Search for the cell housing the specified text and yield its [X, Y] center coordinate. 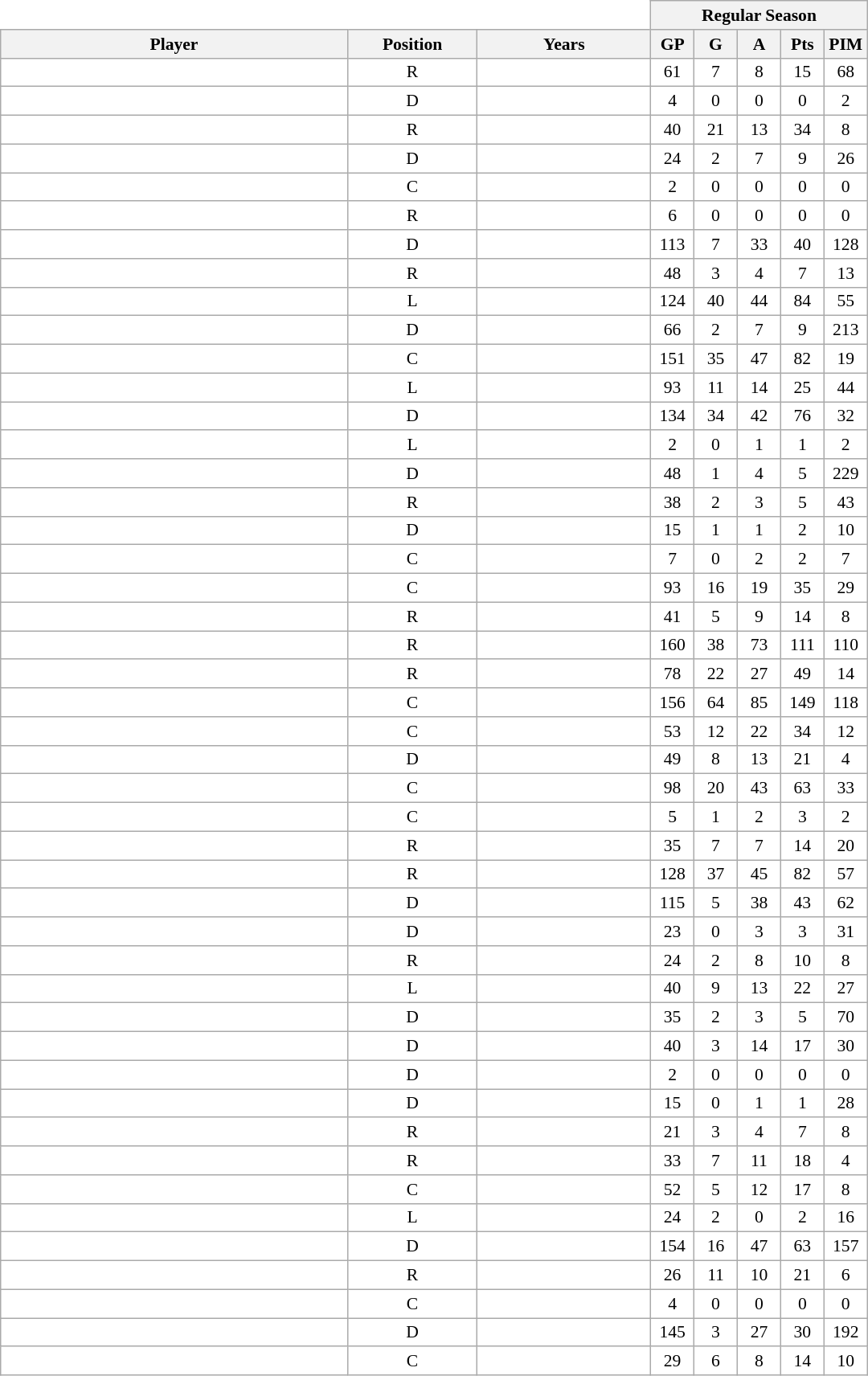
111 [802, 645]
Years [564, 44]
62 [845, 903]
73 [759, 645]
42 [759, 416]
124 [673, 301]
32 [845, 416]
157 [845, 1247]
61 [673, 72]
78 [673, 674]
37 [716, 874]
192 [845, 1333]
Position [412, 44]
113 [673, 244]
118 [845, 702]
156 [673, 702]
18 [802, 1161]
229 [845, 473]
GP [673, 44]
213 [845, 330]
145 [673, 1333]
134 [673, 416]
52 [673, 1190]
151 [673, 359]
68 [845, 72]
28 [845, 1104]
Pts [802, 44]
23 [673, 932]
76 [802, 416]
66 [673, 330]
A [759, 44]
Regular Season [759, 15]
41 [673, 616]
57 [845, 874]
160 [673, 645]
98 [673, 788]
55 [845, 301]
Player [174, 44]
31 [845, 932]
70 [845, 1018]
154 [673, 1247]
53 [673, 731]
45 [759, 874]
64 [716, 702]
84 [802, 301]
149 [802, 702]
115 [673, 903]
25 [802, 387]
G [716, 44]
110 [845, 645]
PIM [845, 44]
85 [759, 702]
